From the cell containing the given text, extract its center point as (X, Y) coordinate. 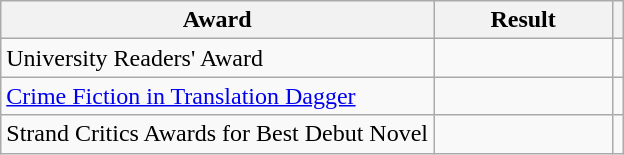
Award (218, 20)
Result (524, 20)
Crime Fiction in Translation Dagger (218, 96)
Strand Critics Awards for Best Debut Novel (218, 134)
University Readers' Award (218, 58)
